Pinpoint the cell where the given text exists, returning its (x, y) midpoint coordinate. 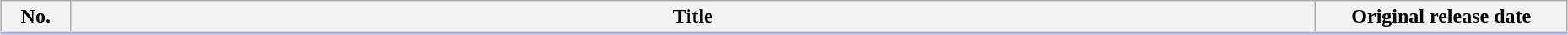
Original release date (1441, 17)
Title (693, 17)
No. (35, 17)
